Scan for the cell matching the given text and deliver its (x, y) coordinate at center. 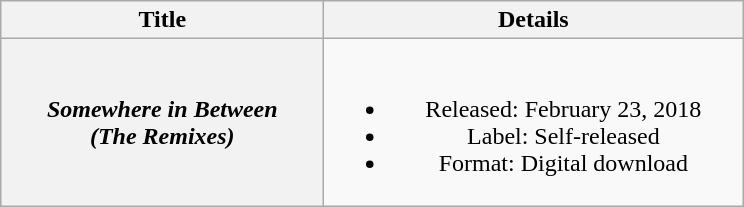
Title (162, 20)
Somewhere in Between(The Remixes) (162, 122)
Details (534, 20)
Released: February 23, 2018Label: Self-releasedFormat: Digital download (534, 122)
